Return the [X, Y] coordinate for the center point of the cell that contains the specified text.  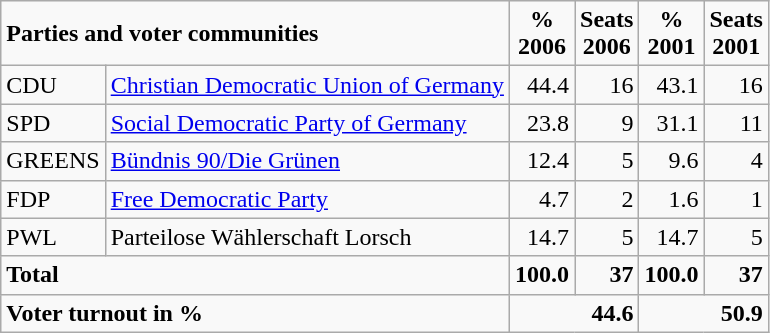
Bündnis 90/Die Grünen [307, 161]
2 [607, 199]
Voter turnout in % [256, 313]
%2001 [672, 34]
9 [607, 123]
44.4 [542, 85]
12.4 [542, 161]
11 [736, 123]
Parteilose Wählerschaft Lorsch [307, 237]
SPD [53, 123]
23.8 [542, 123]
4 [736, 161]
GREENS [53, 161]
44.6 [574, 313]
PWL [53, 237]
9.6 [672, 161]
CDU [53, 85]
4.7 [542, 199]
FDP [53, 199]
1 [736, 199]
Seats2001 [736, 34]
Free Democratic Party [307, 199]
Social Democratic Party of Germany [307, 123]
Parties and voter communities [256, 34]
%2006 [542, 34]
Christian Democratic Union of Germany [307, 85]
1.6 [672, 199]
50.9 [704, 313]
Seats2006 [607, 34]
31.1 [672, 123]
43.1 [672, 85]
Total [256, 275]
